Return the (X, Y) coordinate for the center point of the cell that contains the specified text.  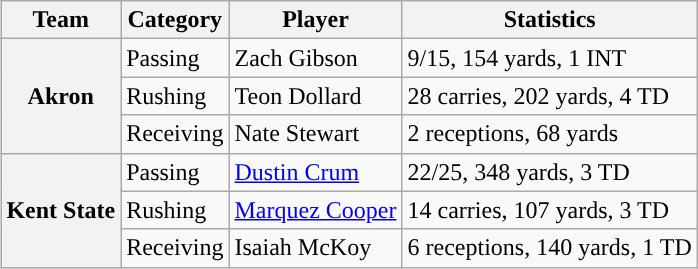
Zach Gibson (316, 58)
Dustin Crum (316, 172)
Player (316, 20)
28 carries, 202 yards, 4 TD (550, 96)
Teon Dollard (316, 96)
Statistics (550, 20)
22/25, 348 yards, 3 TD (550, 172)
14 carries, 107 yards, 3 TD (550, 210)
Kent State (61, 210)
Isaiah McKoy (316, 248)
Nate Stewart (316, 134)
Akron (61, 96)
Category (175, 20)
2 receptions, 68 yards (550, 134)
Marquez Cooper (316, 210)
Team (61, 20)
9/15, 154 yards, 1 INT (550, 58)
6 receptions, 140 yards, 1 TD (550, 248)
